Scan for the cell matching the given text and deliver its (x, y) coordinate at center. 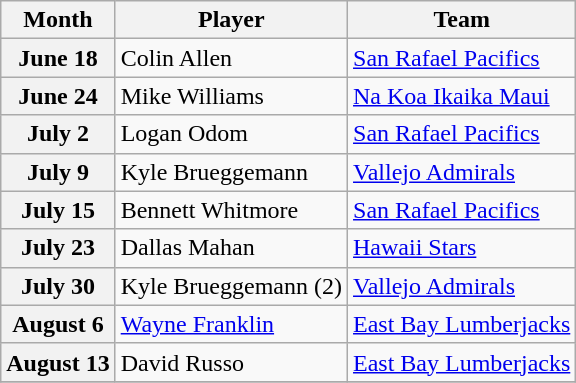
Dallas Mahan (231, 248)
July 9 (58, 172)
Hawaii Stars (462, 248)
Kyle Brueggemann (231, 172)
August 6 (58, 324)
Month (58, 20)
June 24 (58, 96)
Wayne Franklin (231, 324)
Bennett Whitmore (231, 210)
Colin Allen (231, 58)
Kyle Brueggemann (2) (231, 286)
Na Koa Ikaika Maui (462, 96)
June 18 (58, 58)
July 2 (58, 134)
Mike Williams (231, 96)
August 13 (58, 362)
Logan Odom (231, 134)
July 30 (58, 286)
David Russo (231, 362)
Team (462, 20)
July 15 (58, 210)
July 23 (58, 248)
Player (231, 20)
